Identify which cell holds the provided text, then report its [X, Y] central coordinate. 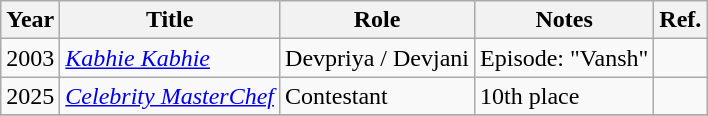
Title [170, 20]
10th place [564, 96]
2025 [30, 96]
Contestant [378, 96]
Role [378, 20]
Ref. [680, 20]
2003 [30, 58]
Episode: "Vansh" [564, 58]
Kabhie Kabhie [170, 58]
Celebrity MasterChef [170, 96]
Devpriya / Devjani [378, 58]
Notes [564, 20]
Year [30, 20]
